Pinpoint the cell where the given text exists, returning its (X, Y) midpoint coordinate. 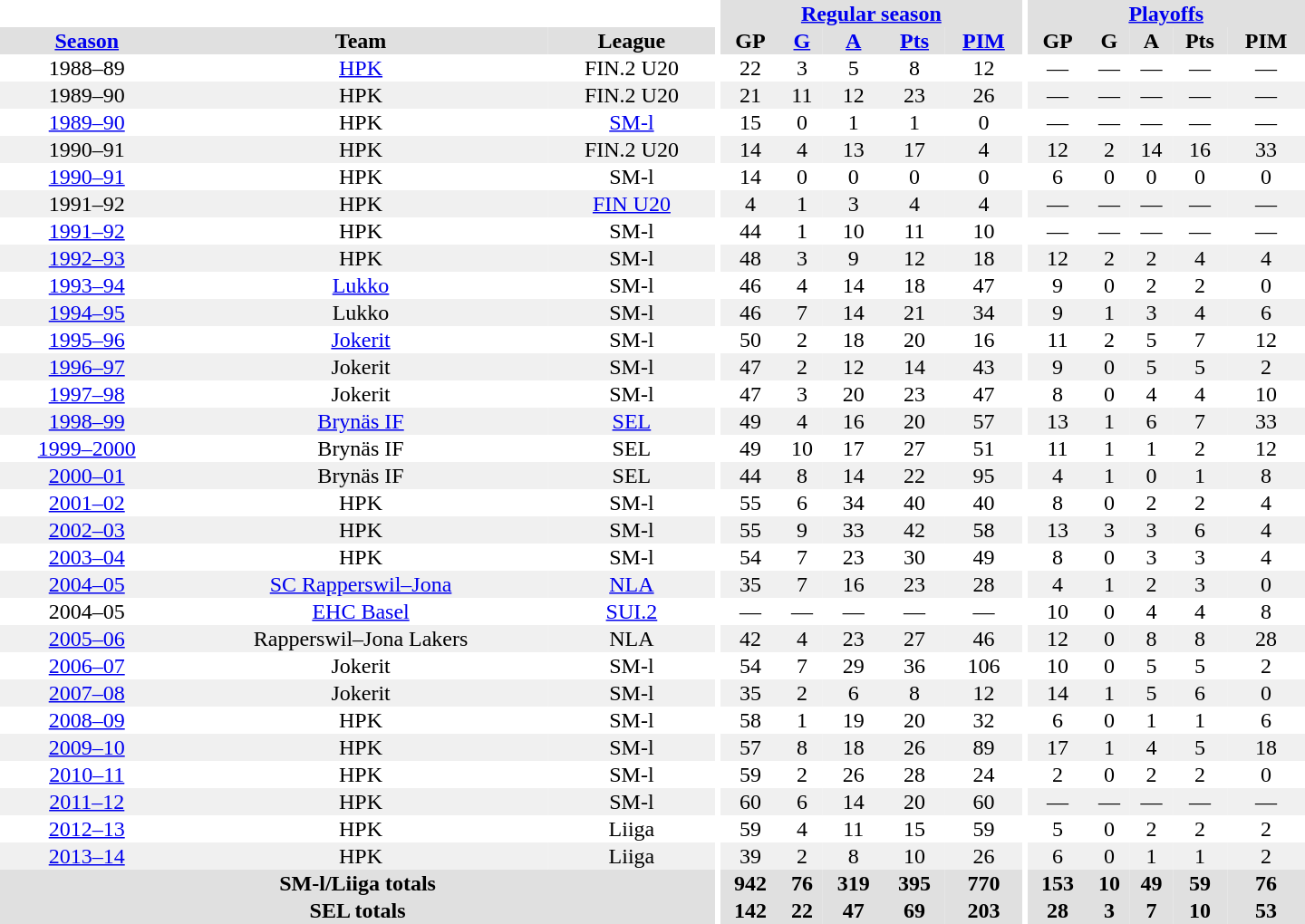
36 (913, 666)
29 (854, 666)
Rapperswil–Jona Lakers (361, 639)
EHC Basel (361, 611)
Season (87, 41)
2012–13 (87, 829)
2006–07 (87, 666)
48 (750, 258)
SC Rapperswil–Jona (361, 584)
30 (913, 557)
19 (854, 720)
39 (750, 856)
1993–94 (87, 285)
203 (984, 910)
142 (750, 910)
95 (984, 476)
1997–98 (87, 394)
1996–97 (87, 367)
319 (854, 883)
2005–06 (87, 639)
2013–14 (87, 856)
1995–96 (87, 340)
SM-l/Liiga totals (357, 883)
Playoffs (1165, 14)
942 (750, 883)
50 (750, 340)
League (633, 41)
2008–09 (87, 720)
2010–11 (87, 775)
SEL totals (357, 910)
2003–04 (87, 557)
2011–12 (87, 802)
395 (913, 883)
53 (1266, 910)
153 (1057, 883)
24 (984, 775)
2007–08 (87, 693)
32 (984, 720)
69 (913, 910)
1998–99 (87, 421)
Team (361, 41)
43 (984, 367)
1994–95 (87, 313)
2009–10 (87, 747)
1988–89 (87, 68)
2001–02 (87, 503)
2000–01 (87, 476)
51 (984, 448)
1992–93 (87, 258)
106 (984, 666)
Regular season (871, 14)
1999–2000 (87, 448)
FIN U20 (633, 204)
2002–03 (87, 530)
SUI.2 (633, 611)
770 (984, 883)
89 (984, 747)
